Pinpoint the cell where the given text exists, returning its (X, Y) midpoint coordinate. 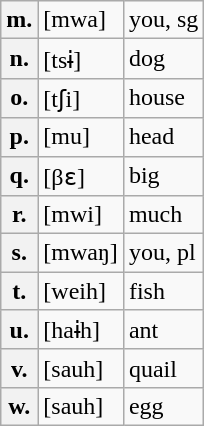
r. (20, 215)
q. (20, 176)
u. (20, 330)
much (163, 215)
egg (163, 406)
[βɛ] (81, 176)
you, sg (163, 20)
[mwi] (81, 215)
p. (20, 137)
v. (20, 368)
head (163, 137)
s. (20, 253)
[weih] (81, 291)
fish (163, 291)
n. (20, 59)
[mwaŋ] (81, 253)
[mu] (81, 137)
house (163, 98)
t. (20, 291)
[tʃi] (81, 98)
you, pl (163, 253)
quail (163, 368)
ant (163, 330)
m. (20, 20)
w. (20, 406)
dog (163, 59)
o. (20, 98)
big (163, 176)
[tsɨ] (81, 59)
[mwa] (81, 20)
[haɨh] (81, 330)
